Search for the cell housing the specified text and yield its [x, y] center coordinate. 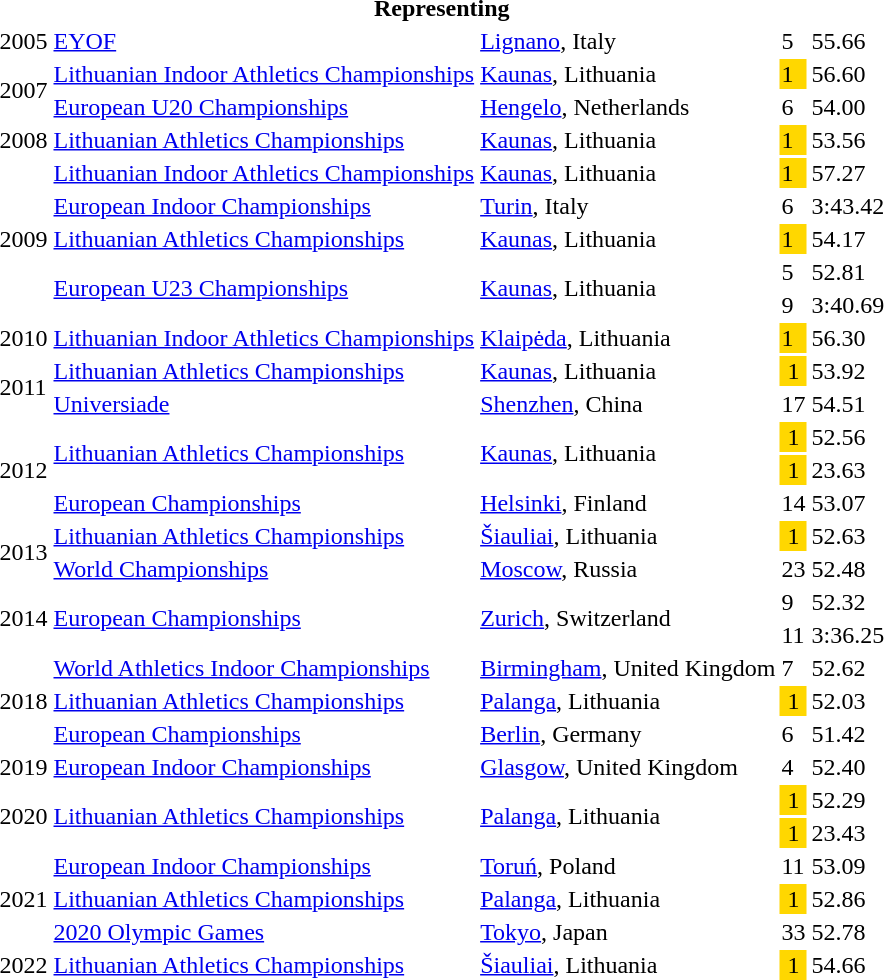
14 [794, 503]
World Championships [264, 569]
Universiade [264, 404]
Helsinki, Finland [628, 503]
Zurich, Switzerland [628, 618]
23 [794, 569]
Birmingham, United Kingdom [628, 668]
7 [794, 668]
World Athletics Indoor Championships [264, 668]
Tokyo, Japan [628, 932]
33 [794, 932]
2020 Olympic Games [264, 932]
EYOF [264, 41]
Shenzhen, China [628, 404]
Glasgow, United Kingdom [628, 767]
Toruń, Poland [628, 866]
Turin, Italy [628, 206]
European U23 Championships [264, 288]
17 [794, 404]
4 [794, 767]
European U20 Championships [264, 107]
Lignano, Italy [628, 41]
Berlin, Germany [628, 734]
Hengelo, Netherlands [628, 107]
Moscow, Russia [628, 569]
Klaipėda, Lithuania [628, 338]
